Determine the (x, y) coordinate at the center of the cell enclosing the given text.  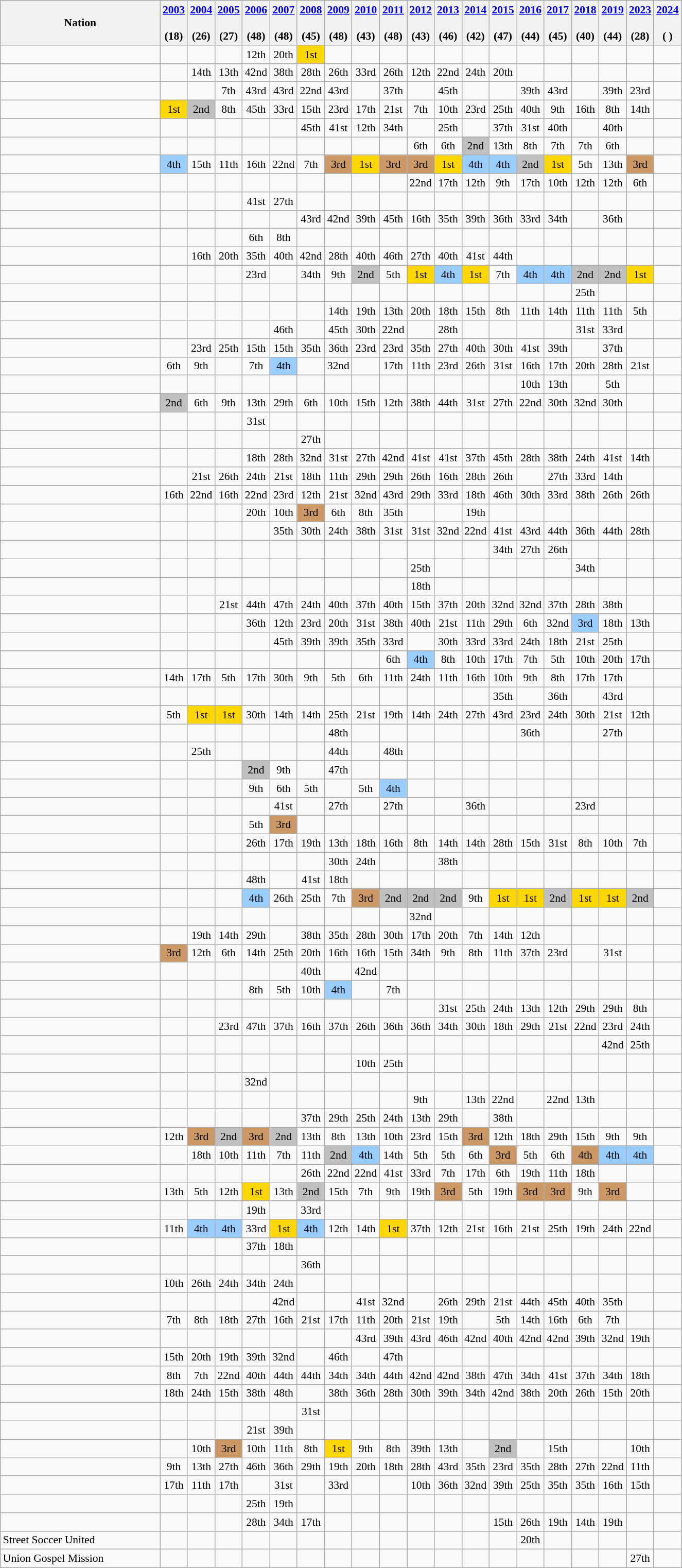
2015(47) (502, 23)
2013(46) (448, 23)
2009(48) (339, 23)
2014(42) (476, 23)
2005(27) (229, 23)
2023(28) (640, 23)
2010(43) (365, 23)
2007(48) (283, 23)
2011(48) (393, 23)
2016(44) (530, 23)
2024( ) (667, 23)
2004(26) (201, 23)
2003(18) (174, 23)
Union Gospel Mission (80, 1559)
Street Soccer United (80, 1540)
2019(44) (613, 23)
2012(43) (421, 23)
2018(40) (585, 23)
2008(45) (311, 23)
2006(48) (256, 23)
2017(45) (558, 23)
Nation (80, 23)
